For the text-containing cell, return its midpoint in [x, y] coordinate format. 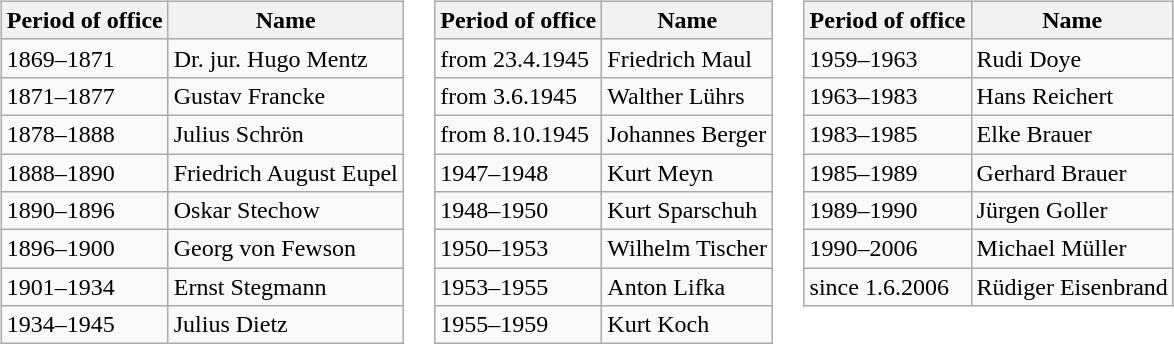
Julius Schrön [286, 134]
Friedrich Maul [688, 58]
1948–1950 [518, 211]
Rüdiger Eisenbrand [1072, 287]
Rudi Doye [1072, 58]
from 23.4.1945 [518, 58]
1989–1990 [888, 211]
1869–1871 [84, 58]
1896–1900 [84, 249]
Julius Dietz [286, 325]
1985–1989 [888, 173]
1953–1955 [518, 287]
Walther Lührs [688, 96]
Hans Reichert [1072, 96]
Gerhard Brauer [1072, 173]
since 1.6.2006 [888, 287]
Ernst Stegmann [286, 287]
Johannes Berger [688, 134]
Kurt Koch [688, 325]
Friedrich August Eupel [286, 173]
1878–1888 [84, 134]
1890–1896 [84, 211]
Michael Müller [1072, 249]
Oskar Stechow [286, 211]
from 8.10.1945 [518, 134]
1947–1948 [518, 173]
1959–1963 [888, 58]
1990–2006 [888, 249]
from 3.6.1945 [518, 96]
Dr. jur. Hugo Mentz [286, 58]
Kurt Meyn [688, 173]
Wilhelm Tischer [688, 249]
1950–1953 [518, 249]
1955–1959 [518, 325]
1888–1890 [84, 173]
Georg von Fewson [286, 249]
Gustav Francke [286, 96]
Kurt Sparschuh [688, 211]
1963–1983 [888, 96]
Jürgen Goller [1072, 211]
1934–1945 [84, 325]
Elke Brauer [1072, 134]
Anton Lifka [688, 287]
1901–1934 [84, 287]
1871–1877 [84, 96]
1983–1985 [888, 134]
